From the cell containing the given text, extract its center point as (X, Y) coordinate. 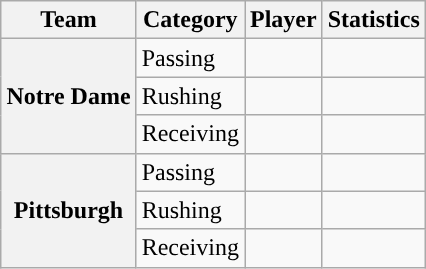
Player (283, 20)
Team (68, 20)
Category (190, 20)
Notre Dame (68, 96)
Statistics (374, 20)
Pittsburgh (68, 210)
